Identify which cell holds the provided text, then report its (X, Y) central coordinate. 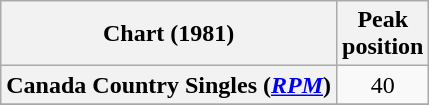
40 (383, 85)
Canada Country Singles (RPM) (169, 85)
Peak position (383, 34)
Chart (1981) (169, 34)
